Find where the given text appears and provide that cell's center as [X, Y] coordinate. 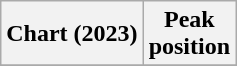
Chart (2023) [72, 34]
Peakposition [189, 34]
